Output the [X, Y] coordinate of the center of the cell containing the given text.  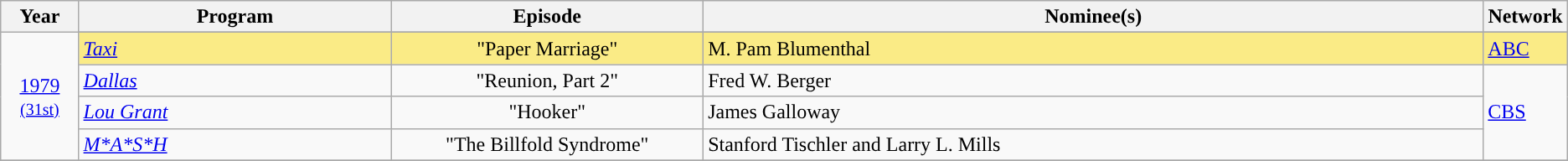
Fred W. Berger [1094, 80]
Stanford Tischler and Larry L. Mills [1094, 144]
1979(31st) [40, 96]
M. Pam Blumenthal [1094, 49]
"Paper Marriage" [548, 49]
Lou Grant [235, 112]
Year [40, 17]
James Galloway [1094, 112]
Nominee(s) [1094, 17]
ABC [1525, 49]
CBS [1525, 112]
"Reunion, Part 2" [548, 80]
"Hooker" [548, 112]
"The Billfold Syndrome" [548, 144]
Episode [548, 17]
Taxi [235, 49]
Program [235, 17]
Dallas [235, 80]
M*A*S*H [235, 144]
Network [1525, 17]
